Detect which cell encompasses the target text, then output its (x, y) center coordinate. 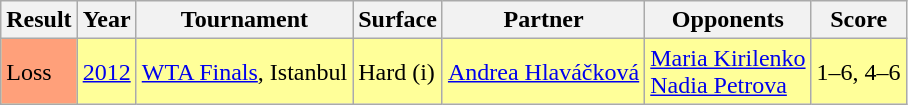
Year (106, 20)
Maria Kirilenko Nadia Petrova (728, 72)
Andrea Hlaváčková (543, 72)
WTA Finals, Istanbul (244, 72)
Loss (39, 72)
Hard (i) (398, 72)
Score (858, 20)
1–6, 4–6 (858, 72)
Result (39, 20)
Surface (398, 20)
Opponents (728, 20)
Partner (543, 20)
Tournament (244, 20)
2012 (106, 72)
